From the cell containing the given text, extract its center point as [X, Y] coordinate. 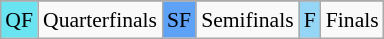
QF [19, 20]
Finals [352, 20]
Semifinals [247, 20]
Quarterfinals [100, 20]
F [310, 20]
SF [179, 20]
